Return (X, Y) of the center of cell containing provided text 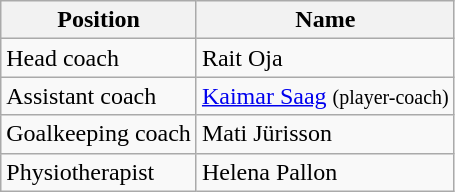
Helena Pallon (325, 172)
Rait Oja (325, 58)
Position (99, 20)
Mati Jürisson (325, 134)
Goalkeeping coach (99, 134)
Physiotherapist (99, 172)
Head coach (99, 58)
Assistant coach (99, 96)
Name (325, 20)
Kaimar Saag (player-coach) (325, 96)
